Return the [X, Y] coordinate for the center point of the cell that contains the specified text.  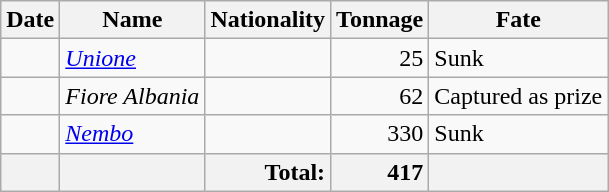
25 [380, 58]
Nembo [132, 134]
Fiore Albania [132, 96]
Total: [268, 172]
330 [380, 134]
417 [380, 172]
62 [380, 96]
Name [132, 20]
Nationality [268, 20]
Captured as prize [518, 96]
Fate [518, 20]
Unione [132, 58]
Date [30, 20]
Tonnage [380, 20]
